For the text-containing cell, return its midpoint in (X, Y) coordinate format. 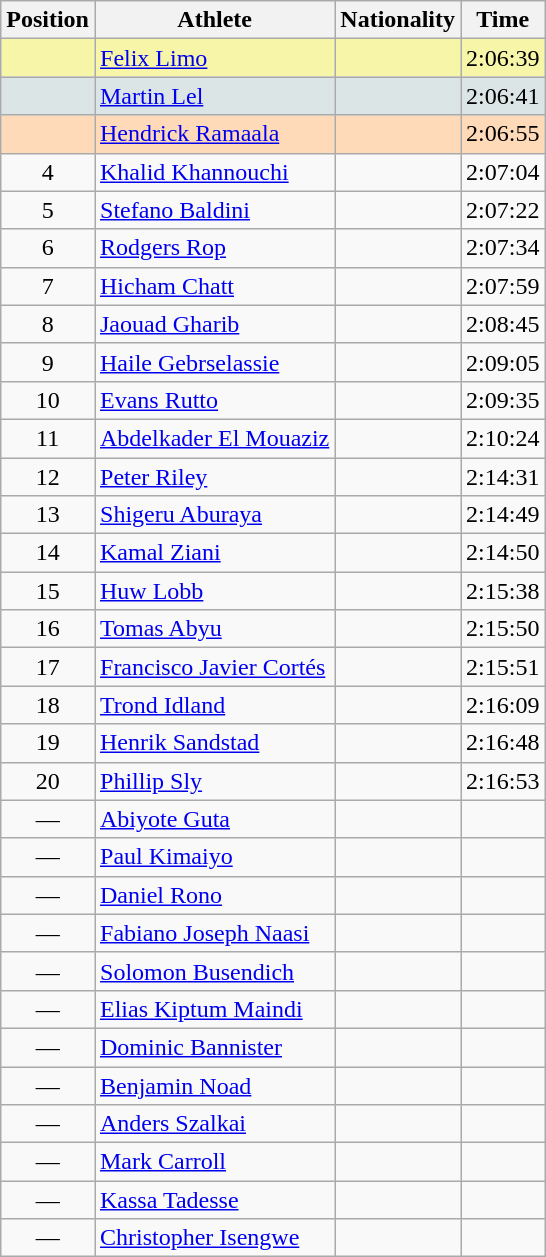
9 (48, 362)
Fabiano Joseph Naasi (214, 933)
15 (48, 591)
Paul Kimaiyo (214, 857)
Shigeru Aburaya (214, 515)
2:15:50 (503, 629)
Martin Lel (214, 96)
Athlete (214, 20)
6 (48, 248)
2:14:50 (503, 553)
2:15:51 (503, 667)
Haile Gebrselassie (214, 362)
Evans Rutto (214, 400)
Huw Lobb (214, 591)
Solomon Busendich (214, 971)
Francisco Javier Cortés (214, 667)
2:10:24 (503, 438)
Stefano Baldini (214, 210)
2:07:59 (503, 286)
18 (48, 705)
Khalid Khannouchi (214, 172)
Hicham Chatt (214, 286)
19 (48, 743)
Nationality (398, 20)
7 (48, 286)
2:16:48 (503, 743)
Abdelkader El Mouaziz (214, 438)
Phillip Sly (214, 781)
Anders Szalkai (214, 1124)
2:06:41 (503, 96)
14 (48, 553)
10 (48, 400)
13 (48, 515)
Dominic Bannister (214, 1047)
Daniel Rono (214, 895)
Trond Idland (214, 705)
20 (48, 781)
2:15:38 (503, 591)
2:06:55 (503, 134)
2:07:34 (503, 248)
2:14:31 (503, 477)
Abiyote Guta (214, 819)
16 (48, 629)
4 (48, 172)
12 (48, 477)
Position (48, 20)
Kamal Ziani (214, 553)
2:06:39 (503, 58)
2:09:05 (503, 362)
Time (503, 20)
2:14:49 (503, 515)
Jaouad Gharib (214, 324)
2:09:35 (503, 400)
2:07:22 (503, 210)
Kassa Tadesse (214, 1200)
Mark Carroll (214, 1162)
Henrik Sandstad (214, 743)
Benjamin Noad (214, 1085)
Hendrick Ramaala (214, 134)
2:07:04 (503, 172)
2:16:09 (503, 705)
Rodgers Rop (214, 248)
2:16:53 (503, 781)
Elias Kiptum Maindi (214, 1009)
Christopher Isengwe (214, 1238)
2:08:45 (503, 324)
Tomas Abyu (214, 629)
11 (48, 438)
Felix Limo (214, 58)
Peter Riley (214, 477)
8 (48, 324)
5 (48, 210)
17 (48, 667)
